Output the [x, y] coordinate of the center of the cell containing the given text.  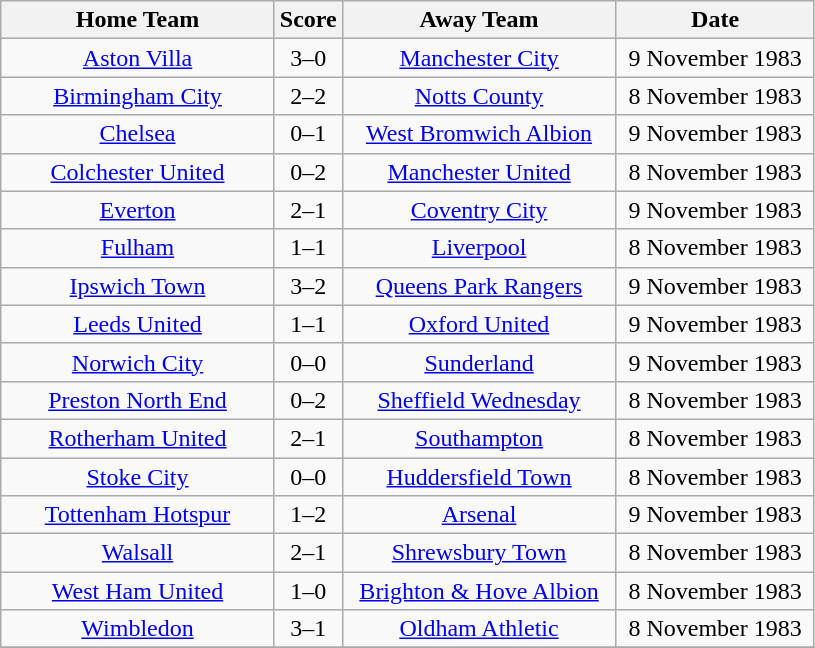
Aston Villa [138, 58]
Colchester United [138, 172]
Home Team [138, 20]
Score [308, 20]
0–1 [308, 134]
Fulham [138, 248]
Shrewsbury Town [479, 553]
Away Team [479, 20]
Queens Park Rangers [479, 286]
Coventry City [479, 210]
1–0 [308, 591]
Leeds United [138, 324]
3–0 [308, 58]
1–2 [308, 515]
Oldham Athletic [479, 629]
Manchester City [479, 58]
Southampton [479, 438]
Sunderland [479, 362]
Birmingham City [138, 96]
Oxford United [479, 324]
Liverpool [479, 248]
3–2 [308, 286]
Walsall [138, 553]
Date [716, 20]
Arsenal [479, 515]
West Ham United [138, 591]
Brighton & Hove Albion [479, 591]
Preston North End [138, 400]
Rotherham United [138, 438]
Notts County [479, 96]
Chelsea [138, 134]
Everton [138, 210]
2–2 [308, 96]
3–1 [308, 629]
Manchester United [479, 172]
Norwich City [138, 362]
Sheffield Wednesday [479, 400]
Ipswich Town [138, 286]
Wimbledon [138, 629]
Stoke City [138, 477]
Tottenham Hotspur [138, 515]
Huddersfield Town [479, 477]
West Bromwich Albion [479, 134]
